Capture the cell that displays the provided text and extract its (X, Y) central coordinate. 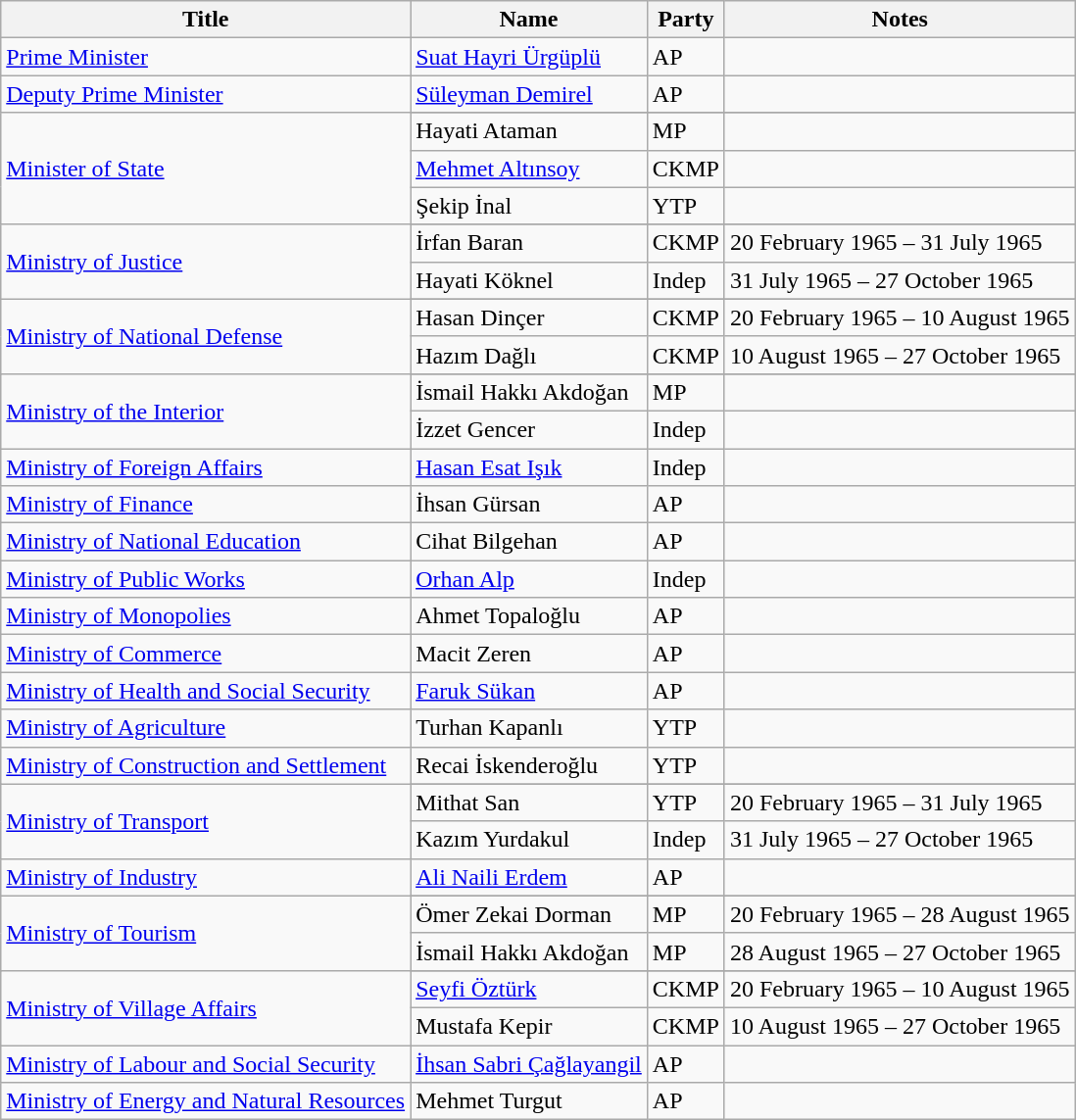
Prime Minister (206, 57)
Hayati Ataman (529, 131)
Seyfi Öztürk (529, 989)
Mehmet Turgut (529, 1101)
Notes (900, 20)
Ministry of Construction and Settlement (206, 765)
Ministry of the Interior (206, 411)
Ministry of Industry (206, 877)
Ministry of Labour and Social Security (206, 1063)
Minister of State (206, 169)
Ali Naili Erdem (529, 877)
Ministry of Tourism (206, 933)
Kazım Yurdakul (529, 840)
Recai İskenderoğlu (529, 765)
Ömer Zekai Dorman (529, 914)
Ministry of Justice (206, 262)
Ministry of Finance (206, 505)
Şekip İnal (529, 206)
İzzet Gencer (529, 429)
Hazım Dağlı (529, 355)
Suat Hayri Ürgüplü (529, 57)
Hasan Dinçer (529, 317)
Ministry of National Education (206, 542)
Macit Zeren (529, 654)
Ministry of Transport (206, 821)
İhsan Gürsan (529, 505)
Ministry of Agriculture (206, 728)
Ministry of Foreign Affairs (206, 467)
Ministry of Public Works (206, 579)
Ministry of Monopolies (206, 616)
Ministry of National Defense (206, 336)
Ahmet Topaloğlu (529, 616)
Deputy Prime Minister (206, 94)
Mithat San (529, 803)
Ministry of Health and Social Security (206, 691)
Mustafa Kepir (529, 1026)
Turhan Kapanlı (529, 728)
20 February 1965 – 28 August 1965 (900, 914)
Hasan Esat Işık (529, 467)
Title (206, 20)
Hayati Köknel (529, 280)
Party (686, 20)
Mehmet Altınsoy (529, 169)
Ministry of Commerce (206, 654)
Süleyman Demirel (529, 94)
İrfan Baran (529, 243)
Ministry of Village Affairs (206, 1007)
28 August 1965 – 27 October 1965 (900, 951)
İhsan Sabri Çağlayangil (529, 1063)
Ministry of Energy and Natural Resources (206, 1101)
Cihat Bilgehan (529, 542)
Faruk Sükan (529, 691)
Name (529, 20)
Orhan Alp (529, 579)
